Detect which cell encompasses the target text, then output its (X, Y) center coordinate. 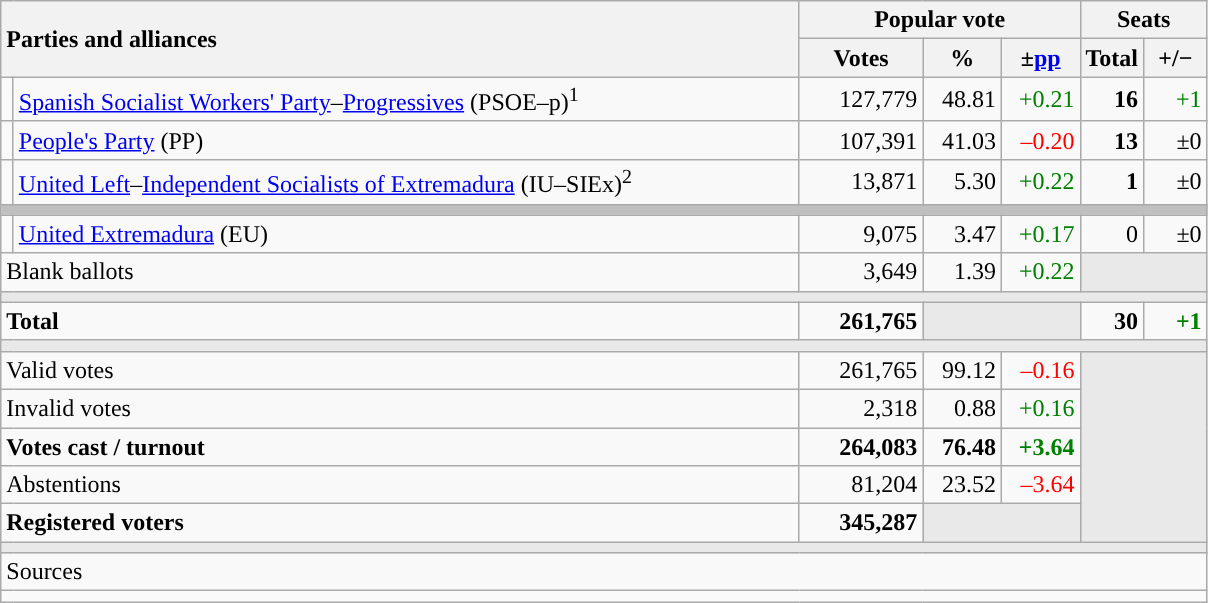
0.88 (962, 408)
People's Party (PP) (406, 140)
+3.64 (1040, 447)
Votes (861, 58)
United Extremadura (EU) (406, 234)
Registered voters (400, 523)
Abstentions (400, 485)
48.81 (962, 100)
264,083 (861, 447)
–3.64 (1040, 485)
5.30 (962, 182)
13 (1112, 140)
+0.21 (1040, 100)
Blank ballots (400, 272)
Seats (1144, 20)
±pp (1040, 58)
3,649 (861, 272)
Valid votes (400, 370)
23.52 (962, 485)
United Left–Independent Socialists of Extremadura (IU–SIEx)2 (406, 182)
16 (1112, 100)
% (962, 58)
3.47 (962, 234)
+0.17 (1040, 234)
30 (1112, 321)
1.39 (962, 272)
76.48 (962, 447)
1 (1112, 182)
Popular vote (940, 20)
+0.16 (1040, 408)
2,318 (861, 408)
+/− (1176, 58)
Parties and alliances (400, 39)
–0.20 (1040, 140)
Votes cast / turnout (400, 447)
–0.16 (1040, 370)
9,075 (861, 234)
81,204 (861, 485)
107,391 (861, 140)
345,287 (861, 523)
13,871 (861, 182)
0 (1112, 234)
Invalid votes (400, 408)
Sources (604, 572)
99.12 (962, 370)
41.03 (962, 140)
Spanish Socialist Workers' Party–Progressives (PSOE–p)1 (406, 100)
127,779 (861, 100)
